Capture the cell that displays the provided text and extract its [x, y] central coordinate. 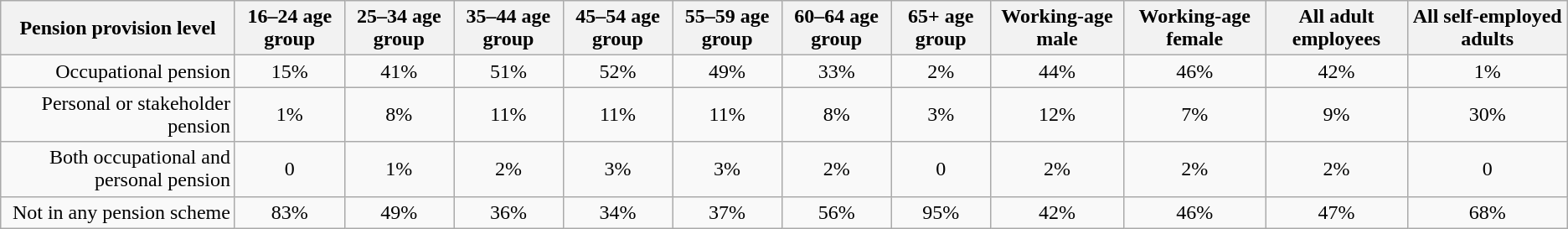
16–24 age group [290, 29]
36% [509, 212]
Pension provision level [118, 29]
Occupational pension [118, 71]
All self-employed adults [1488, 29]
Working-age female [1194, 29]
34% [618, 212]
9% [1337, 114]
All adult employees [1337, 29]
25–34 age group [399, 29]
35–44 age group [509, 29]
7% [1194, 114]
Both occupational and personal pension [118, 169]
65+ age group [941, 29]
15% [290, 71]
44% [1057, 71]
95% [941, 212]
41% [399, 71]
45–54 age group [618, 29]
68% [1488, 212]
52% [618, 71]
51% [509, 71]
56% [836, 212]
60–64 age group [836, 29]
Personal or stakeholder pension [118, 114]
47% [1337, 212]
33% [836, 71]
30% [1488, 114]
Not in any pension scheme [118, 212]
37% [727, 212]
12% [1057, 114]
83% [290, 212]
Working-age male [1057, 29]
55–59 age group [727, 29]
